Extract the [X, Y] coordinate from the center of the cell holding the provided text.  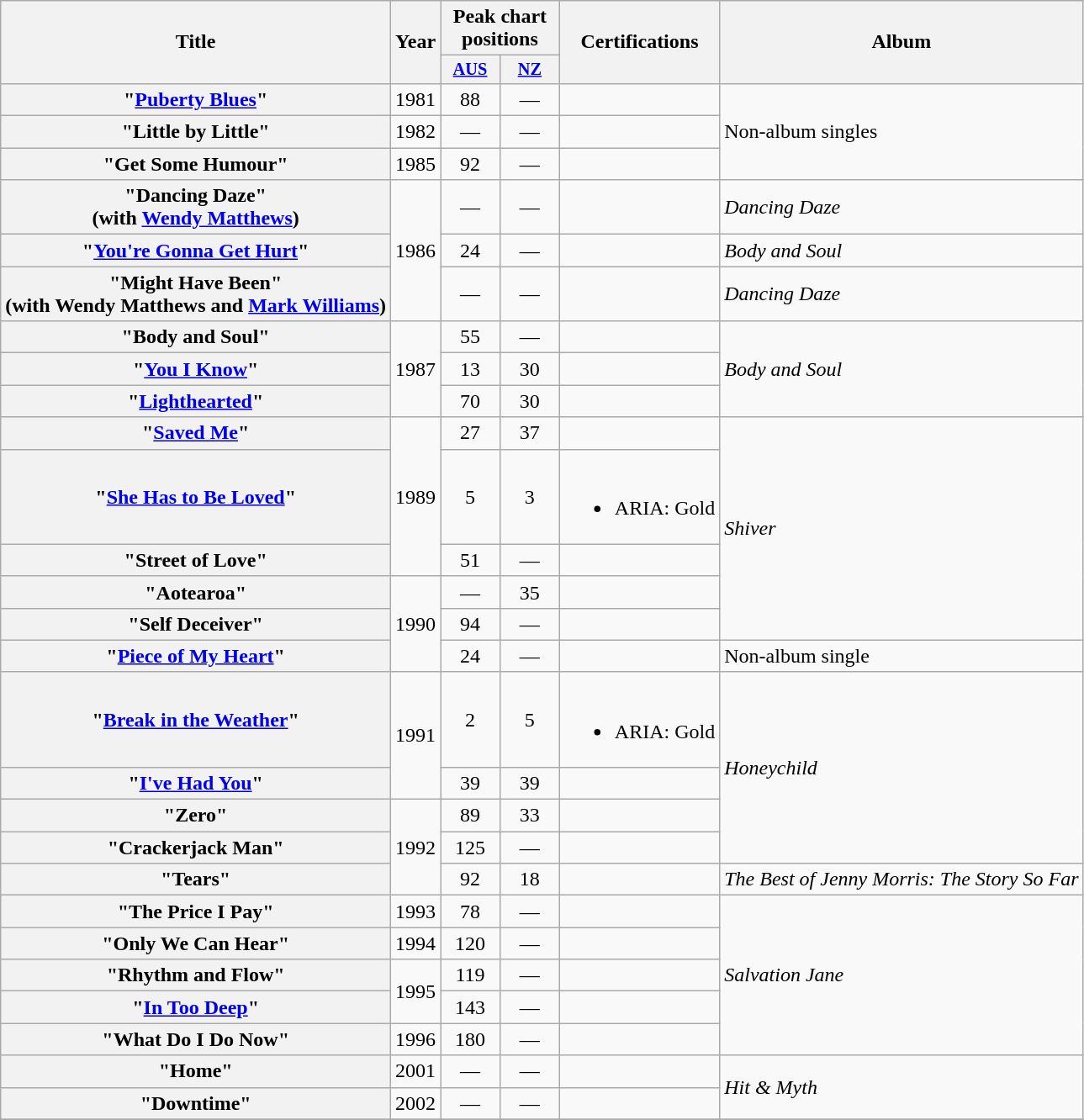
2002 [415, 1103]
180 [471, 1039]
"Home" [196, 1071]
Certifications [639, 42]
119 [471, 975]
2001 [415, 1071]
"Zero" [196, 816]
1989 [415, 496]
1996 [415, 1039]
27 [471, 433]
"Aotearoa" [196, 592]
1993 [415, 911]
"Little by Little" [196, 132]
"Body and Soul" [196, 337]
"Only We Can Hear" [196, 943]
"She Has to Be Loved" [196, 496]
"I've Had You" [196, 783]
51 [471, 560]
Hit & Myth [902, 1087]
13 [471, 369]
2 [471, 720]
1994 [415, 943]
88 [471, 99]
"You I Know" [196, 369]
Year [415, 42]
"In Too Deep" [196, 1007]
3 [530, 496]
37 [530, 433]
1987 [415, 369]
Non-album single [902, 656]
1982 [415, 132]
120 [471, 943]
"Rhythm and Flow" [196, 975]
"Self Deceiver" [196, 624]
"Lighthearted" [196, 401]
"You're Gonna Get Hurt" [196, 251]
"Downtime" [196, 1103]
125 [471, 848]
Title [196, 42]
"What Do I Do Now" [196, 1039]
78 [471, 911]
The Best of Jenny Morris: The Story So Far [902, 880]
"Might Have Been" (with Wendy Matthews and Mark Williams) [196, 294]
NZ [530, 70]
1991 [415, 735]
18 [530, 880]
33 [530, 816]
55 [471, 337]
AUS [471, 70]
70 [471, 401]
Salvation Jane [902, 975]
1990 [415, 624]
Honeychild [902, 767]
89 [471, 816]
94 [471, 624]
Shiver [902, 528]
143 [471, 1007]
"Crackerjack Man" [196, 848]
"Street of Love" [196, 560]
"Puberty Blues" [196, 99]
"The Price I Pay" [196, 911]
Album [902, 42]
1992 [415, 848]
1986 [415, 251]
"Dancing Daze" (with Wendy Matthews) [196, 207]
1981 [415, 99]
1985 [415, 164]
"Break in the Weather" [196, 720]
"Get Some Humour" [196, 164]
Non-album singles [902, 131]
"Tears" [196, 880]
"Saved Me" [196, 433]
Peak chart positions [500, 29]
35 [530, 592]
1995 [415, 991]
"Piece of My Heart" [196, 656]
